Output the (x, y) coordinate of the center of the cell containing the given text.  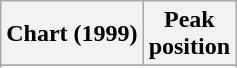
Peakposition (189, 34)
Chart (1999) (72, 34)
